Pinpoint the cell where the given text exists, returning its (x, y) midpoint coordinate. 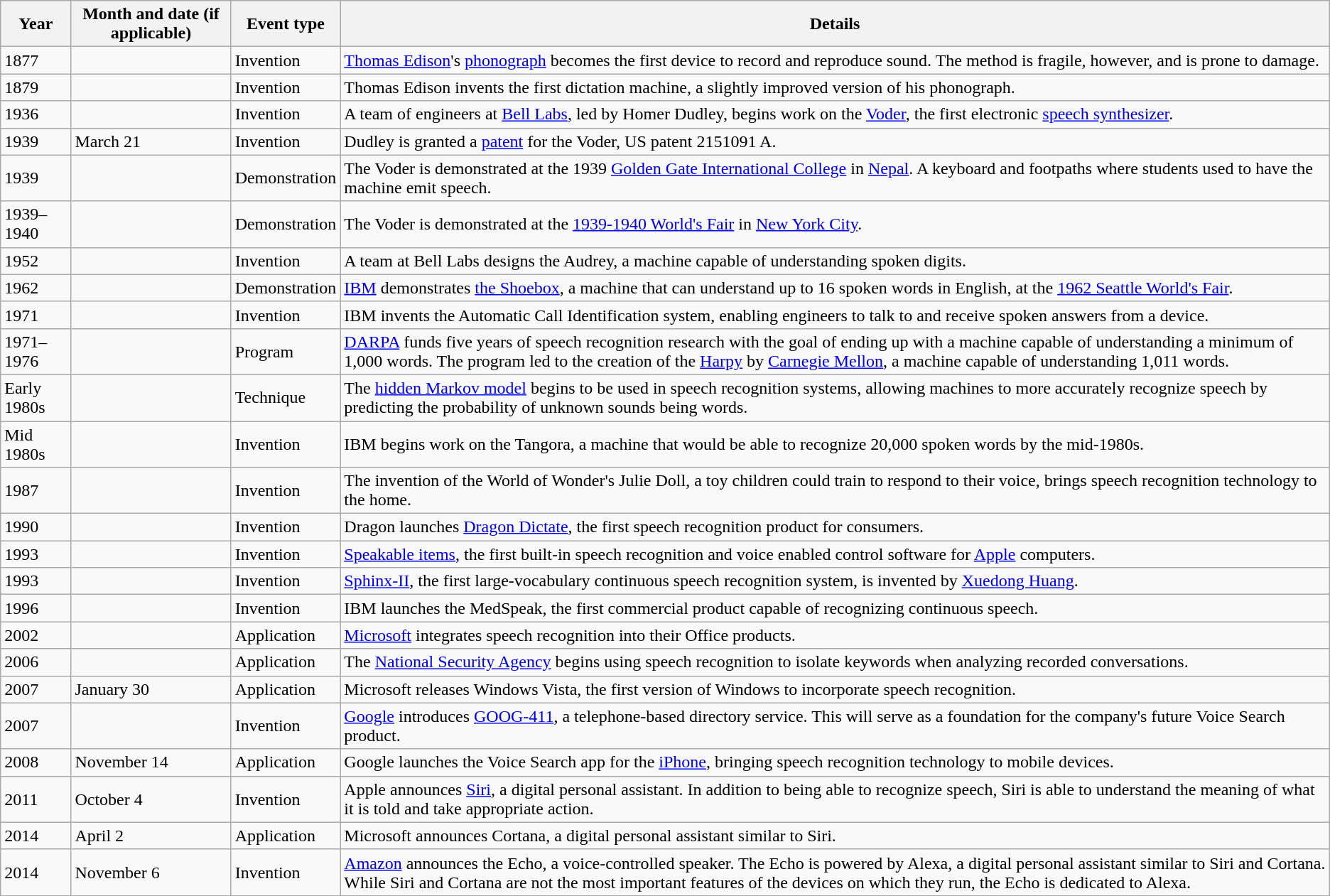
Google introduces GOOG-411, a telephone-based directory service. This will serve as a foundation for the company's future Voice Search product. (835, 726)
Microsoft releases Windows Vista, the first version of Windows to incorporate speech recognition. (835, 689)
1936 (36, 114)
Month and date (if applicable) (151, 24)
1971 (36, 315)
Google launches the Voice Search app for the iPhone, bringing speech recognition technology to mobile devices. (835, 762)
1962 (36, 288)
IBM invents the Automatic Call Identification system, enabling engineers to talk to and receive spoken answers from a device. (835, 315)
April 2 (151, 836)
Microsoft integrates speech recognition into their Office products. (835, 635)
1971–1976 (36, 351)
November 6 (151, 873)
2002 (36, 635)
January 30 (151, 689)
Program (286, 351)
1879 (36, 87)
November 14 (151, 762)
2008 (36, 762)
Mid 1980s (36, 443)
1987 (36, 490)
2006 (36, 662)
Details (835, 24)
Thomas Edison invents the first dictation machine, a slightly improved version of his phonograph. (835, 87)
Year (36, 24)
Dudley is granted a patent for the Voder, US patent 2151091 A. (835, 141)
October 4 (151, 799)
Dragon launches Dragon Dictate, the first speech recognition product for consumers. (835, 527)
1877 (36, 60)
1990 (36, 527)
Sphinx-II, the first large-vocabulary continuous speech recognition system, is invented by Xuedong Huang. (835, 581)
The Voder is demonstrated at the 1939-1940 World's Fair in New York City. (835, 225)
IBM demonstrates the Shoebox, a machine that can understand up to 16 spoken words in English, at the 1962 Seattle World's Fair. (835, 288)
A team of engineers at Bell Labs, led by Homer Dudley, begins work on the Voder, the first electronic speech synthesizer. (835, 114)
Event type (286, 24)
Technique (286, 398)
1939–1940 (36, 225)
1952 (36, 261)
Early 1980s (36, 398)
IBM launches the MedSpeak, the first commercial product capable of recognizing continuous speech. (835, 608)
The National Security Agency begins using speech recognition to isolate keywords when analyzing recorded conversations. (835, 662)
IBM begins work on the Tangora, a machine that would be able to recognize 20,000 spoken words by the mid-1980s. (835, 443)
A team at Bell Labs designs the Audrey, a machine capable of understanding spoken digits. (835, 261)
1996 (36, 608)
Speakable items, the first built-in speech recognition and voice enabled control software for Apple computers. (835, 554)
Microsoft announces Cortana, a digital personal assistant similar to Siri. (835, 836)
Thomas Edison's phonograph becomes the first device to record and reproduce sound. The method is fragile, however, and is prone to damage. (835, 60)
2011 (36, 799)
March 21 (151, 141)
